Search for the cell housing the specified text and yield its [x, y] center coordinate. 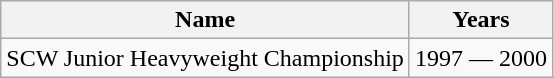
Name [206, 20]
1997 — 2000 [480, 58]
SCW Junior Heavyweight Championship [206, 58]
Years [480, 20]
